Identify which cell holds the provided text, then report its (X, Y) central coordinate. 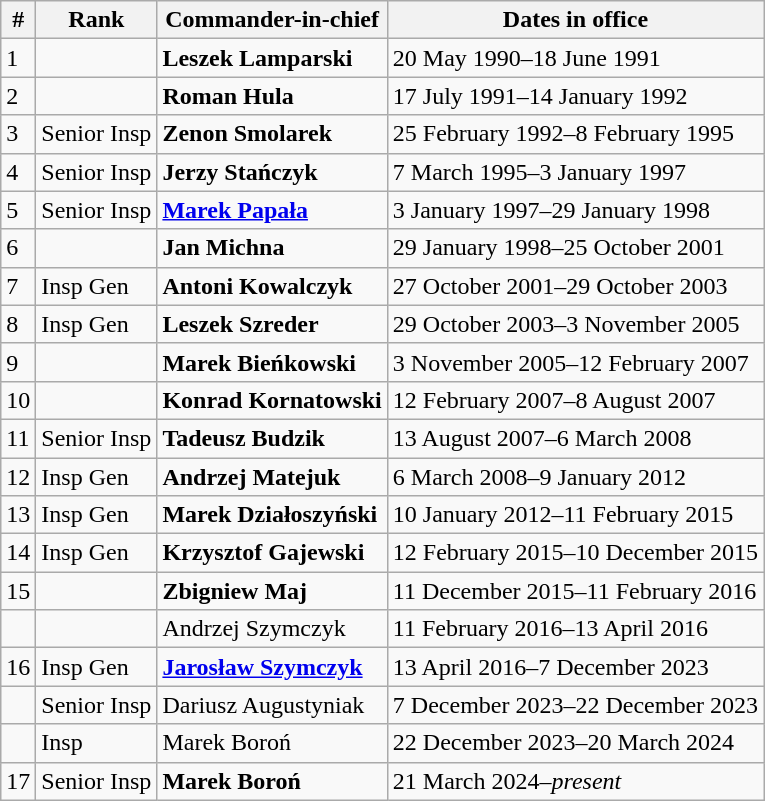
Andrzej Szymczyk (272, 629)
6 (18, 248)
6 March 2008–9 January 2012 (575, 477)
Dates in office (575, 20)
11 December 2015–11 February 2016 (575, 591)
12 February 2007–8 August 2007 (575, 400)
7 March 1995–3 January 1997 (575, 172)
12 February 2015–10 December 2015 (575, 553)
Antoni Kowalczyk (272, 286)
Zbigniew Maj (272, 591)
2 (18, 96)
Marek Bieńkowski (272, 362)
10 January 2012–11 February 2015 (575, 515)
12 (18, 477)
27 October 2001–29 October 2003 (575, 286)
22 December 2023–20 March 2024 (575, 743)
13 August 2007–6 March 2008 (575, 438)
17 July 1991–14 January 1992 (575, 96)
16 (18, 667)
20 May 1990–18 June 1991 (575, 58)
Dariusz Augustyniak (272, 705)
3 (18, 134)
Insp (96, 743)
13 April 2016–7 December 2023 (575, 667)
8 (18, 324)
11 February 2016–13 April 2016 (575, 629)
14 (18, 553)
Commander-in-chief (272, 20)
Roman Hula (272, 96)
Marek Papała (272, 210)
10 (18, 400)
21 March 2024–present (575, 781)
5 (18, 210)
13 (18, 515)
Jerzy Stańczyk (272, 172)
3 January 1997–29 January 1998 (575, 210)
7 (18, 286)
Krzysztof Gajewski (272, 553)
Leszek Szreder (272, 324)
Jan Michna (272, 248)
Jarosław Szymczyk (272, 667)
9 (18, 362)
# (18, 20)
4 (18, 172)
15 (18, 591)
7 December 2023–22 December 2023 (575, 705)
Zenon Smolarek (272, 134)
Rank (96, 20)
3 November 2005–12 February 2007 (575, 362)
Tadeusz Budzik (272, 438)
Konrad Kornatowski (272, 400)
17 (18, 781)
1 (18, 58)
11 (18, 438)
29 January 1998–25 October 2001 (575, 248)
29 October 2003–3 November 2005 (575, 324)
Marek Działoszyński (272, 515)
Andrzej Matejuk (272, 477)
25 February 1992–8 February 1995 (575, 134)
Leszek Lamparski (272, 58)
